Locate the cell with the specified text and output its [x, y] center coordinate. 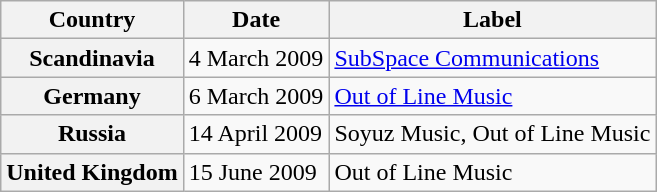
Date [256, 20]
Scandinavia [92, 58]
Germany [92, 96]
15 June 2009 [256, 172]
Label [492, 20]
4 March 2009 [256, 58]
United Kingdom [92, 172]
SubSpace Communications [492, 58]
Soyuz Music, Out of Line Music [492, 134]
Russia [92, 134]
6 March 2009 [256, 96]
14 April 2009 [256, 134]
Country [92, 20]
